Identify which cell holds the provided text, then report its [x, y] central coordinate. 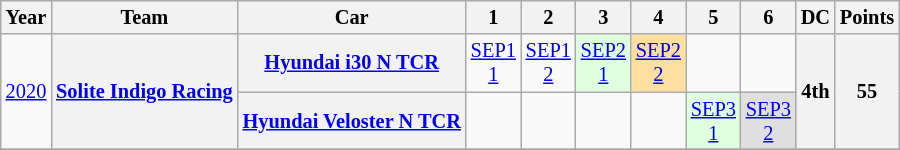
6 [768, 17]
SEP11 [494, 63]
SEP31 [714, 121]
Hyundai i30 N TCR [352, 63]
DC [816, 17]
2020 [26, 92]
SEP32 [768, 121]
SEP12 [548, 63]
Hyundai Veloster N TCR [352, 121]
SEP22 [658, 63]
Team [144, 17]
4 [658, 17]
2 [548, 17]
Points [867, 17]
55 [867, 92]
3 [604, 17]
1 [494, 17]
5 [714, 17]
Car [352, 17]
4th [816, 92]
SEP21 [604, 63]
Year [26, 17]
Solite Indigo Racing [144, 92]
